Locate the cell with the specified text and output its (X, Y) center coordinate. 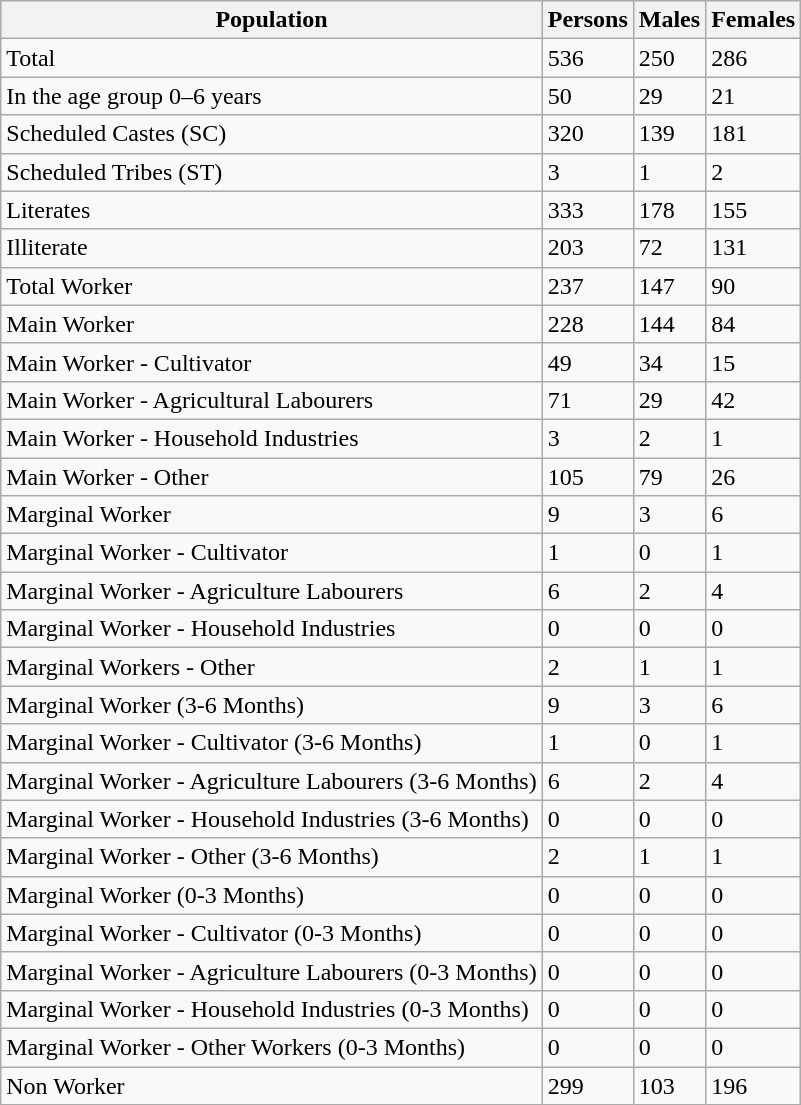
144 (669, 324)
105 (588, 477)
Males (669, 20)
286 (754, 58)
250 (669, 58)
Marginal Worker (3-6 Months) (272, 705)
Main Worker (272, 324)
Marginal Worker - Agriculture Labourers (0-3 Months) (272, 971)
Main Worker - Cultivator (272, 362)
Marginal Worker (0-3 Months) (272, 895)
131 (754, 248)
Persons (588, 20)
Population (272, 20)
26 (754, 477)
103 (669, 1085)
Scheduled Castes (SC) (272, 134)
320 (588, 134)
181 (754, 134)
Marginal Worker - Cultivator (0-3 Months) (272, 933)
237 (588, 286)
71 (588, 400)
Main Worker - Household Industries (272, 438)
Marginal Workers - Other (272, 667)
333 (588, 210)
79 (669, 477)
15 (754, 362)
49 (588, 362)
Marginal Worker - Other (3-6 Months) (272, 857)
50 (588, 96)
Literates (272, 210)
139 (669, 134)
Marginal Worker (272, 515)
In the age group 0–6 years (272, 96)
299 (588, 1085)
72 (669, 248)
155 (754, 210)
90 (754, 286)
Illiterate (272, 248)
178 (669, 210)
84 (754, 324)
21 (754, 96)
536 (588, 58)
Total Worker (272, 286)
Marginal Worker - Agriculture Labourers (3-6 Months) (272, 781)
Marginal Worker - Household Industries (0-3 Months) (272, 1009)
196 (754, 1085)
147 (669, 286)
Marginal Worker - Household Industries (272, 629)
Total (272, 58)
Main Worker - Other (272, 477)
Scheduled Tribes (ST) (272, 172)
Marginal Worker - Agriculture Labourers (272, 591)
Non Worker (272, 1085)
Marginal Worker - Other Workers (0-3 Months) (272, 1047)
Marginal Worker - Cultivator (3-6 Months) (272, 743)
Main Worker - Agricultural Labourers (272, 400)
42 (754, 400)
Marginal Worker - Cultivator (272, 553)
34 (669, 362)
Females (754, 20)
228 (588, 324)
Marginal Worker - Household Industries (3-6 Months) (272, 819)
203 (588, 248)
